Return the [X, Y] coordinate for the center point of the cell that contains the specified text.  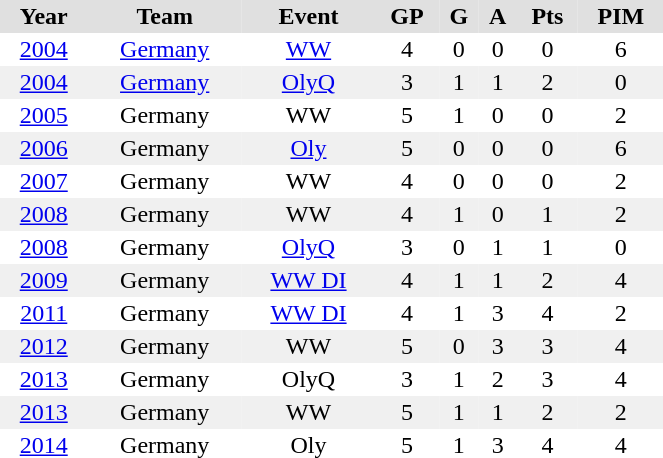
G [459, 16]
2007 [44, 182]
2009 [44, 280]
2011 [44, 314]
Team [164, 16]
GP [407, 16]
2005 [44, 116]
2012 [44, 346]
2006 [44, 148]
Year [44, 16]
Oly [308, 148]
Pts [548, 16]
PIM [620, 16]
A [498, 16]
Event [308, 16]
